Return the [x, y] coordinate for the center point of the cell that contains the specified text.  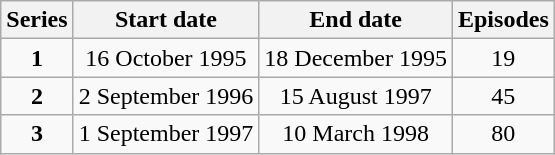
15 August 1997 [356, 96]
End date [356, 20]
1 [37, 58]
3 [37, 134]
16 October 1995 [166, 58]
80 [503, 134]
45 [503, 96]
10 March 1998 [356, 134]
18 December 1995 [356, 58]
Start date [166, 20]
1 September 1997 [166, 134]
Series [37, 20]
19 [503, 58]
2 September 1996 [166, 96]
2 [37, 96]
Episodes [503, 20]
